From the cell containing the given text, extract its center point as (X, Y) coordinate. 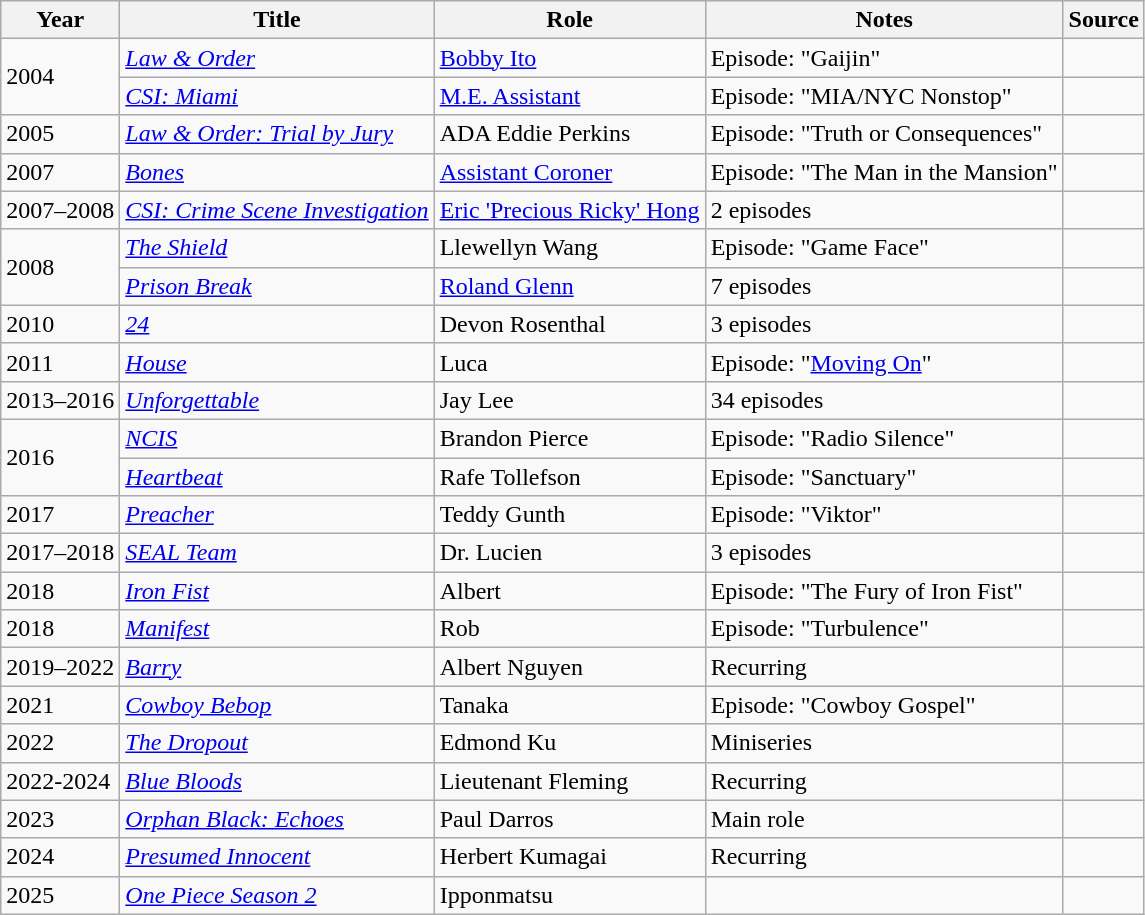
Presumed Innocent (277, 857)
Lieutenant Fleming (570, 781)
Edmond Ku (570, 743)
2022-2024 (60, 781)
Unforgettable (277, 400)
ADA Eddie Perkins (570, 134)
2022 (60, 743)
Eric 'Precious Ricky' Hong (570, 210)
2017 (60, 515)
Teddy Gunth (570, 515)
2007–2008 (60, 210)
The Dropout (277, 743)
2021 (60, 705)
Jay Lee (570, 400)
M.E. Assistant (570, 96)
Blue Bloods (277, 781)
Law & Order (277, 58)
Bobby Ito (570, 58)
Episode: "Moving On" (884, 362)
SEAL Team (277, 553)
One Piece Season 2 (277, 895)
Preacher (277, 515)
Main role (884, 819)
Iron Fist (277, 591)
Bones (277, 172)
Luca (570, 362)
Year (60, 20)
Episode: "Cowboy Gospel" (884, 705)
Cowboy Bebop (277, 705)
Episode: "Radio Silence" (884, 438)
2016 (60, 457)
Episode: "Sanctuary" (884, 477)
2008 (60, 267)
Episode: "Game Face" (884, 248)
Episode: "Gaijin" (884, 58)
Dr. Lucien (570, 553)
2010 (60, 324)
2025 (60, 895)
2005 (60, 134)
The Shield (277, 248)
2011 (60, 362)
Prison Break (277, 286)
Episode: "Turbulence" (884, 629)
24 (277, 324)
2004 (60, 77)
Barry (277, 667)
Brandon Pierce (570, 438)
Albert Nguyen (570, 667)
Ipponmatsu (570, 895)
Notes (884, 20)
Episode: "The Fury of Iron Fist" (884, 591)
2 episodes (884, 210)
Title (277, 20)
Manifest (277, 629)
Rob (570, 629)
2023 (60, 819)
34 episodes (884, 400)
7 episodes (884, 286)
Orphan Black: Echoes (277, 819)
Roland Glenn (570, 286)
2017–2018 (60, 553)
Tanaka (570, 705)
Episode: "Viktor" (884, 515)
2007 (60, 172)
Heartbeat (277, 477)
Miniseries (884, 743)
Paul Darros (570, 819)
House (277, 362)
CSI: Miami (277, 96)
Albert (570, 591)
Source (1104, 20)
NCIS (277, 438)
2019–2022 (60, 667)
Episode: "The Man in the Mansion" (884, 172)
Assistant Coroner (570, 172)
Law & Order: Trial by Jury (277, 134)
Episode: "MIA/NYC Nonstop" (884, 96)
2024 (60, 857)
Episode: "Truth or Consequences" (884, 134)
Herbert Kumagai (570, 857)
Role (570, 20)
CSI: Crime Scene Investigation (277, 210)
Devon Rosenthal (570, 324)
Llewellyn Wang (570, 248)
Rafe Tollefson (570, 477)
2013–2016 (60, 400)
